Return the [x, y] coordinate for the center point of the cell that contains the specified text.  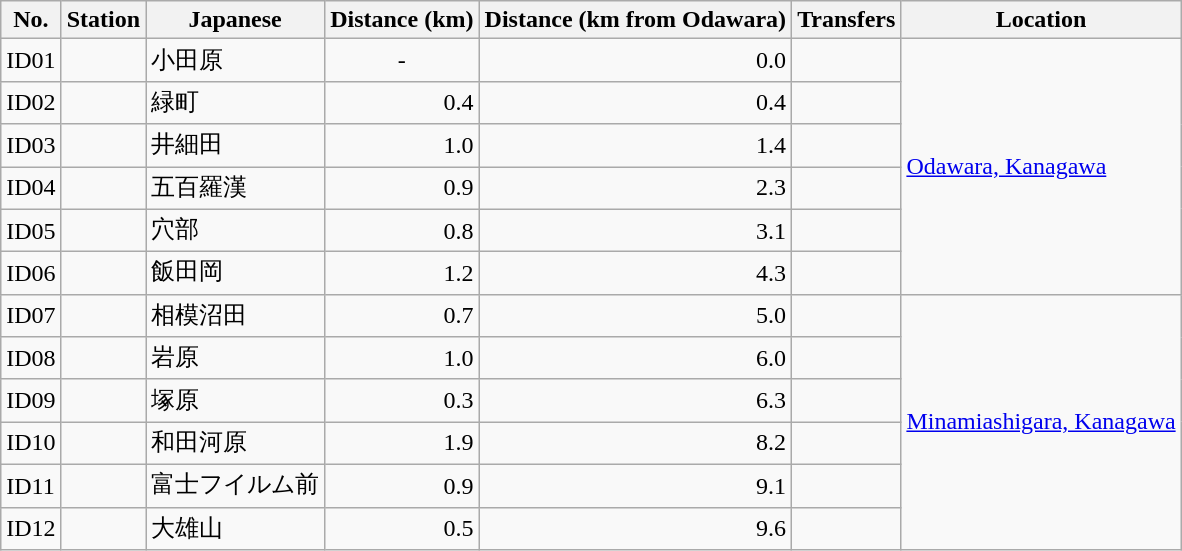
小田原 [236, 60]
Location [1041, 20]
0.8 [402, 230]
ID09 [31, 400]
4.3 [636, 274]
ID05 [31, 230]
ID07 [31, 316]
9.6 [636, 528]
Minamiashigara, Kanagawa [1041, 422]
ID11 [31, 486]
ID06 [31, 274]
ID10 [31, 444]
3.1 [636, 230]
ID01 [31, 60]
Distance (km) [402, 20]
- [402, 60]
ID03 [31, 146]
緑町 [236, 102]
No. [31, 20]
8.2 [636, 444]
1.4 [636, 146]
0.7 [402, 316]
和田河原 [236, 444]
1.2 [402, 274]
ID08 [31, 358]
富士フイルム前 [236, 486]
2.3 [636, 188]
岩原 [236, 358]
飯田岡 [236, 274]
6.0 [636, 358]
6.3 [636, 400]
井細田 [236, 146]
9.1 [636, 486]
五百羅漢 [236, 188]
Odawara, Kanagawa [1041, 166]
0.0 [636, 60]
Distance (km from Odawara) [636, 20]
ID12 [31, 528]
1.9 [402, 444]
大雄山 [236, 528]
0.3 [402, 400]
Transfers [846, 20]
Station [103, 20]
5.0 [636, 316]
Japanese [236, 20]
相模沼田 [236, 316]
穴部 [236, 230]
ID02 [31, 102]
塚原 [236, 400]
0.5 [402, 528]
ID04 [31, 188]
